Capture the cell that displays the provided text and extract its (X, Y) central coordinate. 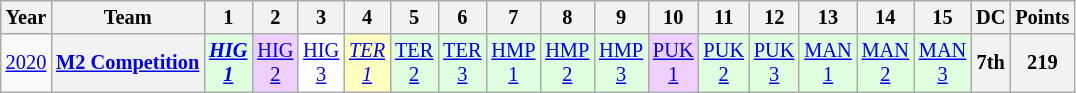
10 (673, 17)
Year (26, 17)
DC (990, 17)
HMP2 (567, 63)
HMP3 (621, 63)
MAN1 (828, 63)
PUK2 (723, 63)
14 (886, 17)
13 (828, 17)
9 (621, 17)
TER2 (414, 63)
MAN2 (886, 63)
3 (321, 17)
PUK3 (774, 63)
M2 Competition (128, 63)
Team (128, 17)
HMP1 (513, 63)
12 (774, 17)
MAN3 (942, 63)
1 (228, 17)
2020 (26, 63)
219 (1042, 63)
HIG2 (275, 63)
HIG3 (321, 63)
5 (414, 17)
7th (990, 63)
TER3 (462, 63)
2 (275, 17)
TER1 (367, 63)
PUK1 (673, 63)
4 (367, 17)
HIG1 (228, 63)
15 (942, 17)
8 (567, 17)
11 (723, 17)
6 (462, 17)
Points (1042, 17)
7 (513, 17)
